Detect which cell encompasses the target text, then output its (x, y) center coordinate. 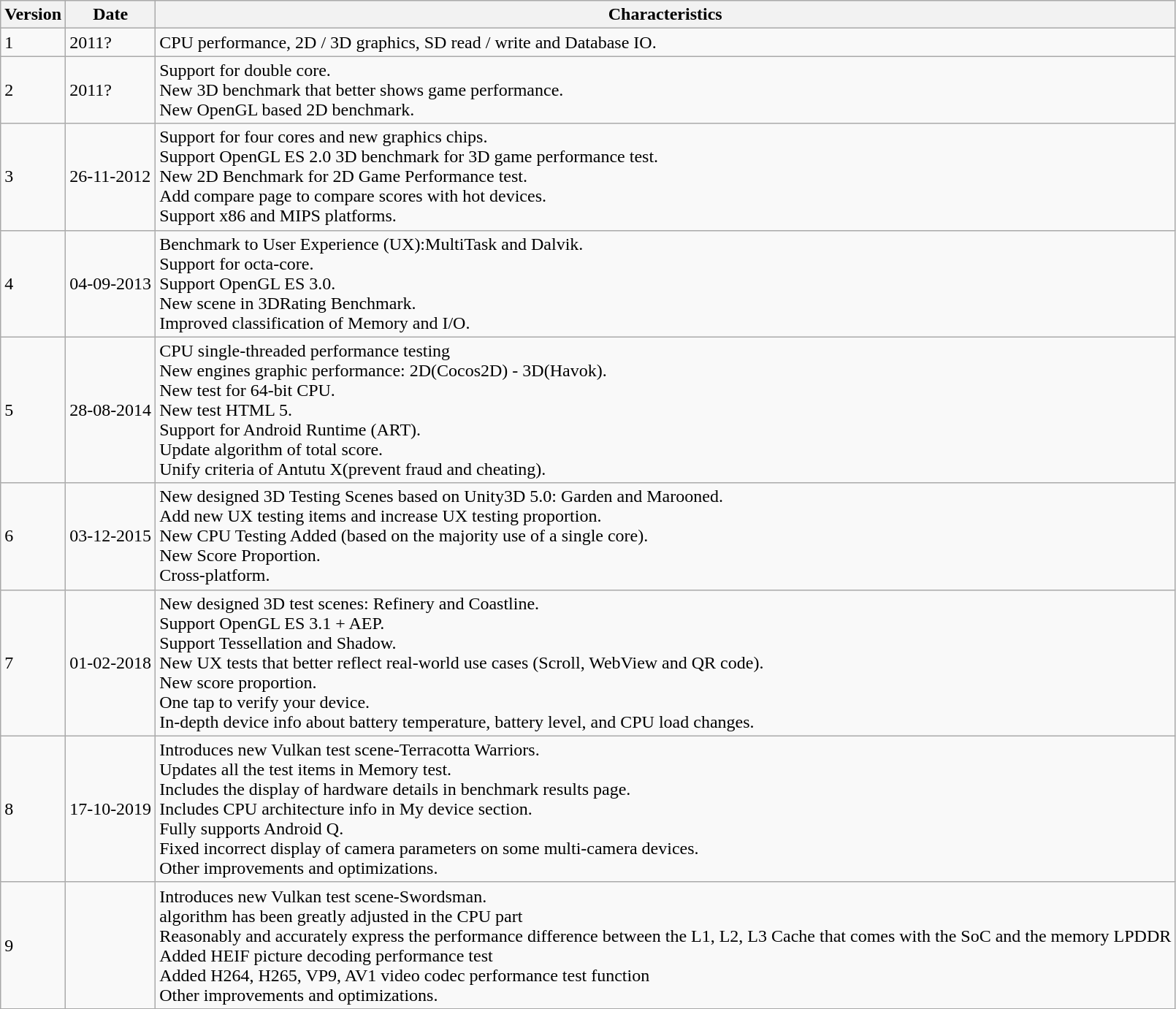
01-02-2018 (111, 663)
8 (34, 809)
5 (34, 410)
9 (34, 945)
26-11-2012 (111, 177)
17-10-2019 (111, 809)
Date (111, 15)
Version (34, 15)
Characteristics (665, 15)
28-08-2014 (111, 410)
Support for double core.New 3D benchmark that better shows game performance.New OpenGL based 2D benchmark. (665, 90)
3 (34, 177)
03-12-2015 (111, 536)
2 (34, 90)
7 (34, 663)
04-09-2013 (111, 283)
6 (34, 536)
4 (34, 283)
CPU performance, 2D / 3D graphics, SD read / write and Database IO. (665, 42)
1 (34, 42)
